From the cell containing the given text, extract its center point as [X, Y] coordinate. 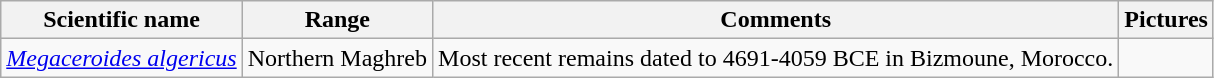
Comments [776, 20]
Most recent remains dated to 4691-4059 BCE in Bizmoune, Morocco. [776, 58]
Scientific name [122, 20]
Pictures [1166, 20]
Northern Maghreb [337, 58]
Megaceroides algericus [122, 58]
Range [337, 20]
